Output the [X, Y] coordinate of the center of the cell containing the given text.  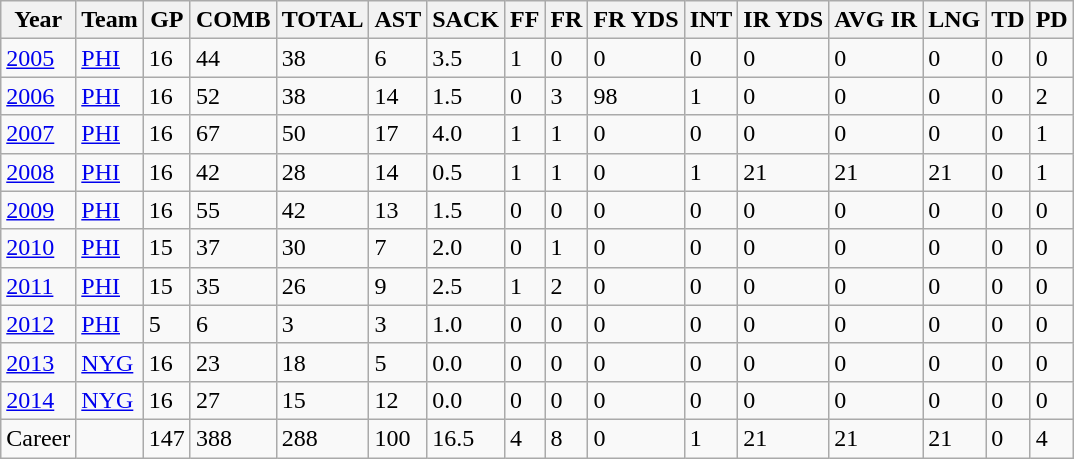
37 [233, 248]
288 [322, 438]
23 [233, 362]
2008 [38, 172]
Team [110, 20]
388 [233, 438]
LNG [954, 20]
1.0 [466, 324]
PD [1052, 20]
SACK [466, 20]
55 [233, 210]
44 [233, 58]
17 [398, 134]
2.5 [466, 286]
13 [398, 210]
30 [322, 248]
3.5 [466, 58]
2011 [38, 286]
TD [1008, 20]
28 [322, 172]
FR [566, 20]
26 [322, 286]
52 [233, 96]
AVG IR [876, 20]
2012 [38, 324]
IR YDS [784, 20]
GP [166, 20]
0.5 [466, 172]
98 [636, 96]
2006 [38, 96]
8 [566, 438]
INT [711, 20]
TOTAL [322, 20]
147 [166, 438]
COMB [233, 20]
2.0 [466, 248]
9 [398, 286]
AST [398, 20]
35 [233, 286]
FF [524, 20]
Year [38, 20]
2013 [38, 362]
4.0 [466, 134]
100 [398, 438]
27 [233, 400]
67 [233, 134]
FR YDS [636, 20]
Career [38, 438]
50 [322, 134]
2014 [38, 400]
2007 [38, 134]
2009 [38, 210]
18 [322, 362]
7 [398, 248]
2010 [38, 248]
2005 [38, 58]
16.5 [466, 438]
12 [398, 400]
